Detect which cell encompasses the target text, then output its [x, y] center coordinate. 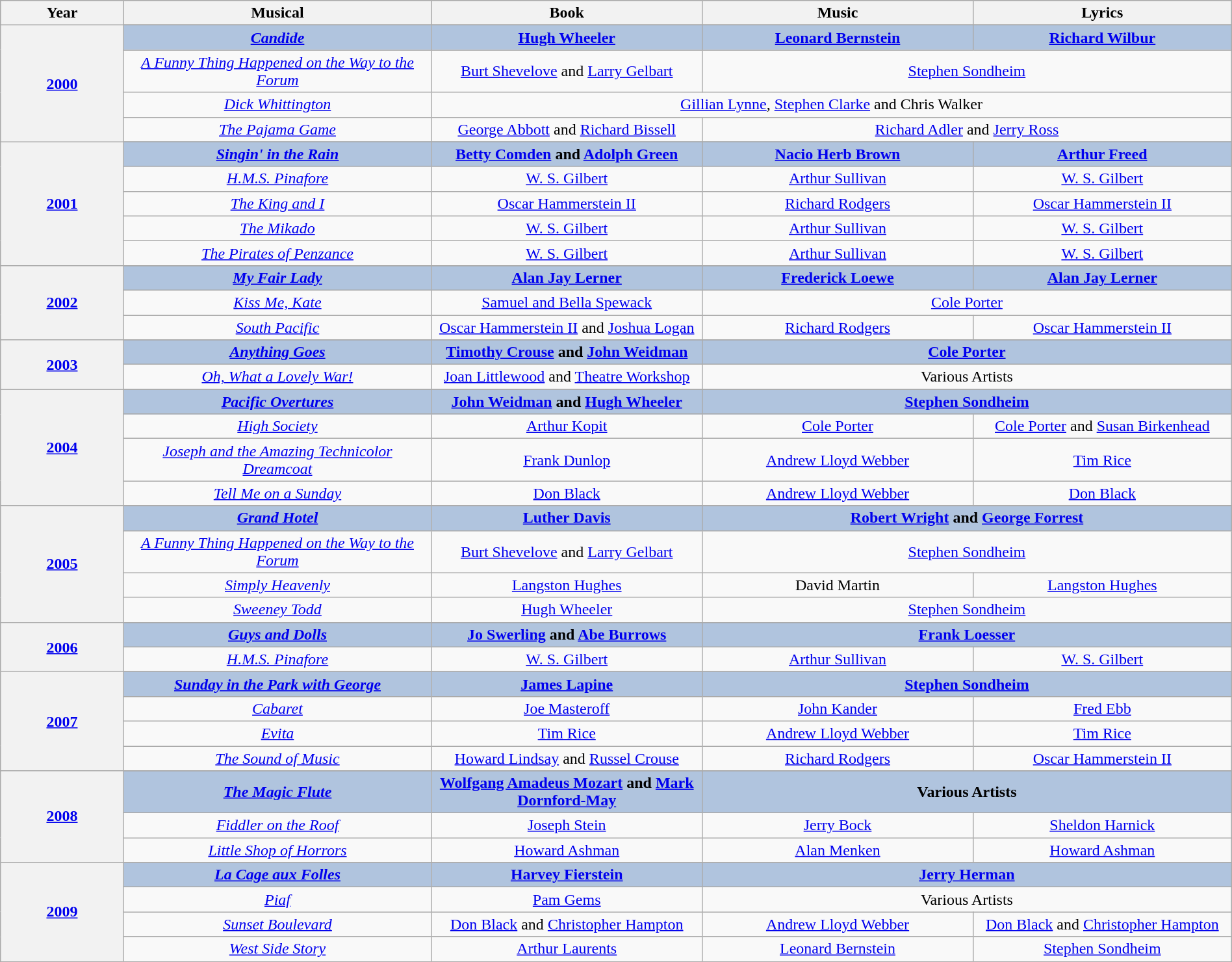
2008 [62, 816]
Fiddler on the Roof [277, 825]
Pacific Overtures [277, 402]
John Weidman and Hugh Wheeler [567, 402]
Samuel and Bella Spewack [567, 302]
2007 [62, 721]
2003 [62, 365]
2005 [62, 564]
2004 [62, 447]
Arthur Kopit [567, 426]
Wolfgang Amadeus Mozart and Mark Dornford-May [567, 792]
Frank Loesser [967, 634]
Joe Masteroff [567, 708]
Alan Menken [838, 850]
2000 [62, 83]
Fred Ebb [1102, 708]
Sunday in the Park with George [277, 684]
Jerry Herman [967, 875]
The Pajama Game [277, 129]
Sweeney Todd [277, 610]
The King and I [277, 203]
Timothy Crouse and John Weidman [567, 352]
The Mikado [277, 228]
Candide [277, 38]
West Side Story [277, 949]
2001 [62, 203]
Jo Swerling and Abe Burrows [567, 634]
Evita [277, 733]
Joseph and the Amazing Technicolor Dreamcoat [277, 460]
Betty Comden and Adolph Green [567, 154]
Anything Goes [277, 352]
2002 [62, 302]
Dick Whittington [277, 105]
Sheldon Harnick [1102, 825]
Piaf [277, 900]
My Fair Lady [277, 278]
Richard Adler and Jerry Ross [967, 129]
Book [567, 13]
Oscar Hammerstein II and Joshua Logan [567, 327]
Little Shop of Horrors [277, 850]
Robert Wright and George Forrest [967, 518]
2009 [62, 912]
Howard Lindsay and Russel Crouse [567, 759]
Tell Me on a Sunday [277, 493]
2006 [62, 647]
Singin' in the Rain [277, 154]
The Pirates of Penzance [277, 253]
Guys and Dolls [277, 634]
John Kander [838, 708]
Lyrics [1102, 13]
High Society [277, 426]
David Martin [838, 585]
Arthur Laurents [567, 949]
Nacio Herb Brown [838, 154]
Jerry Bock [838, 825]
La Cage aux Folles [277, 875]
Joseph Stein [567, 825]
Pam Gems [567, 900]
South Pacific [277, 327]
Simply Heavenly [277, 585]
Kiss Me, Kate [277, 302]
Cole Porter and Susan Birkenhead [1102, 426]
Luther Davis [567, 518]
Music [838, 13]
The Sound of Music [277, 759]
Harvey Fierstein [567, 875]
Joan Littlewood and Theatre Workshop [567, 377]
Arthur Freed [1102, 154]
George Abbott and Richard Bissell [567, 129]
Frederick Loewe [838, 278]
Richard Wilbur [1102, 38]
Oh, What a Lovely War! [277, 377]
Cabaret [277, 708]
James Lapine [567, 684]
Year [62, 13]
Sunset Boulevard [277, 924]
Musical [277, 13]
Gillian Lynne, Stephen Clarke and Chris Walker [832, 105]
The Magic Flute [277, 792]
Grand Hotel [277, 518]
Frank Dunlop [567, 460]
